Scan for the cell matching the given text and deliver its [x, y] coordinate at center. 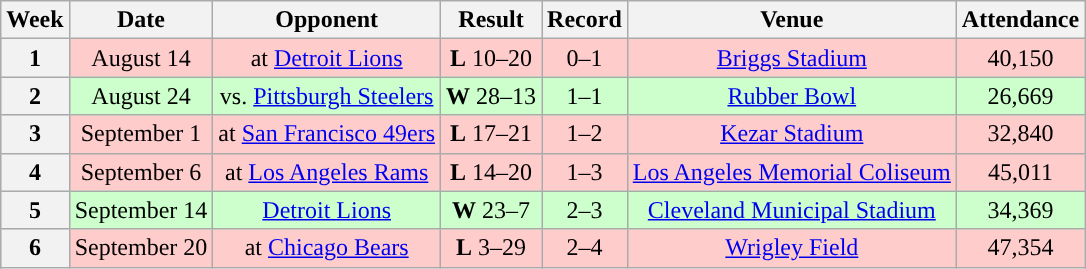
Cleveland Municipal Stadium [792, 210]
40,150 [1020, 58]
3 [35, 134]
September 14 [141, 210]
at Los Angeles Rams [327, 172]
47,354 [1020, 248]
Wrigley Field [792, 248]
Date [141, 20]
at San Francisco 49ers [327, 134]
1 [35, 58]
August 24 [141, 96]
September 20 [141, 248]
1–3 [585, 172]
Briggs Stadium [792, 58]
vs. Pittsburgh Steelers [327, 96]
at Detroit Lions [327, 58]
L 14–20 [492, 172]
Opponent [327, 20]
1–1 [585, 96]
L 3–29 [492, 248]
at Chicago Bears [327, 248]
W 28–13 [492, 96]
Los Angeles Memorial Coliseum [792, 172]
34,369 [1020, 210]
August 14 [141, 58]
4 [35, 172]
2–4 [585, 248]
45,011 [1020, 172]
5 [35, 210]
Result [492, 20]
2 [35, 96]
Week [35, 20]
26,669 [1020, 96]
2–3 [585, 210]
September 6 [141, 172]
Venue [792, 20]
W 23–7 [492, 210]
Detroit Lions [327, 210]
Attendance [1020, 20]
L 17–21 [492, 134]
0–1 [585, 58]
Kezar Stadium [792, 134]
L 10–20 [492, 58]
32,840 [1020, 134]
Record [585, 20]
1–2 [585, 134]
Rubber Bowl [792, 96]
6 [35, 248]
September 1 [141, 134]
